Output the [x, y] coordinate of the center of the cell containing the given text.  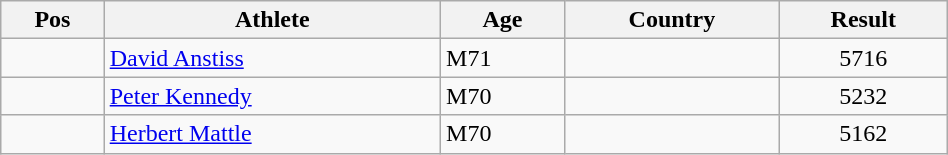
Age [503, 20]
Peter Kennedy [272, 96]
Country [672, 20]
Pos [52, 20]
5716 [863, 58]
Herbert Mattle [272, 134]
5162 [863, 134]
Athlete [272, 20]
Result [863, 20]
M71 [503, 58]
5232 [863, 96]
David Anstiss [272, 58]
